Return the [X, Y] coordinate for the center point of the cell that contains the specified text.  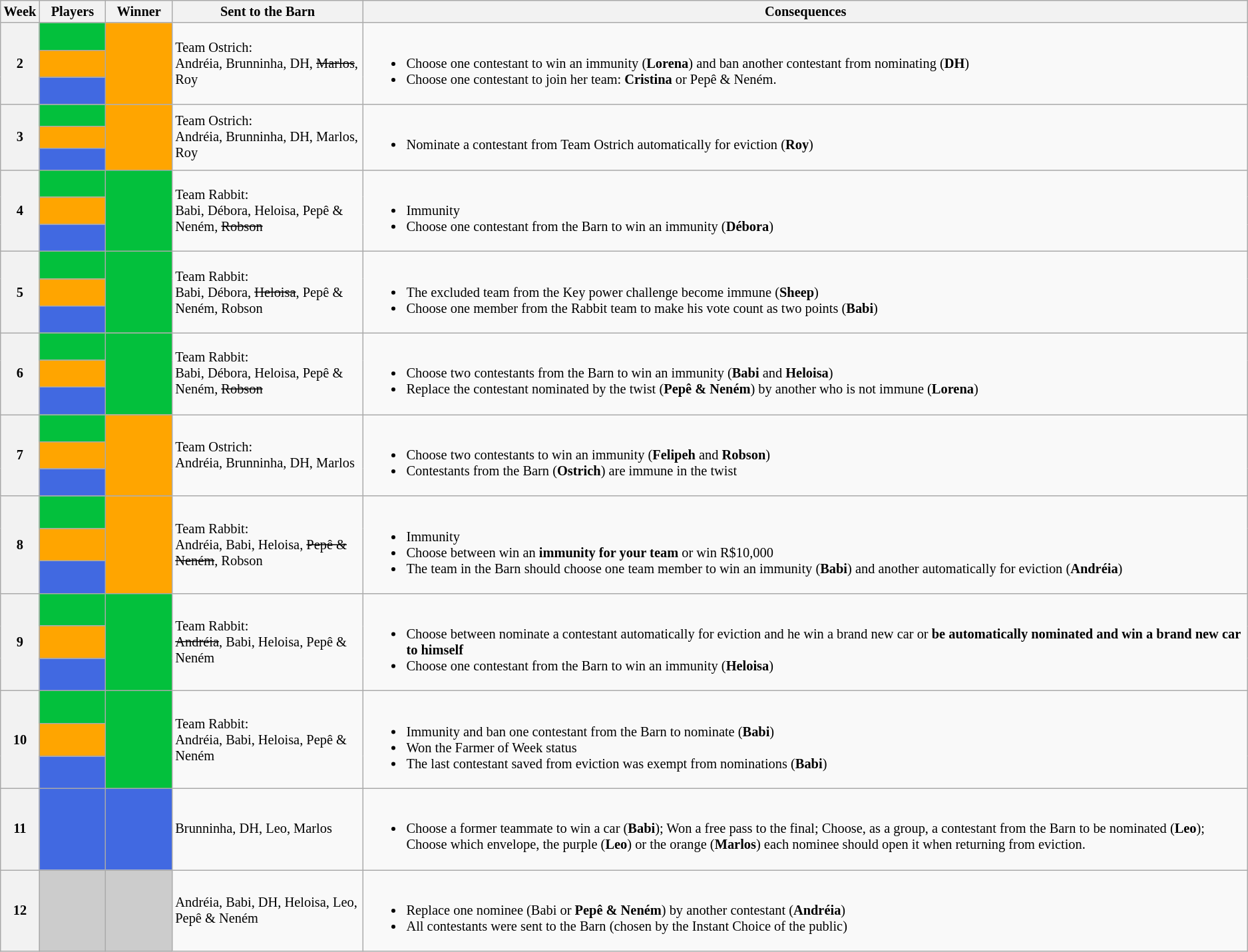
8 [20, 545]
Team Rabbit: Andréia, Babi, Heloisa, Pepê & Neném, Robson [268, 545]
11 [20, 829]
Nominate a contestant from Team Ostrich automatically for eviction (Roy) [805, 136]
Choose two contestants to win an immunity (Felipeh and Robson)Contestants from the Barn (Ostrich) are immune in the twist [805, 455]
Players [73, 11]
Week [20, 11]
Brunninha, DH, Leo, Marlos [268, 829]
4 [20, 210]
3 [20, 136]
12 [20, 910]
Sent to the Barn [268, 11]
7 [20, 455]
Consequences [805, 11]
10 [20, 740]
6 [20, 373]
5 [20, 292]
Team Ostrich: Andréia, Brunninha, DH, Marlos [268, 455]
ImmunityChoose one contestant from the Barn to win an immunity (Débora) [805, 210]
2 [20, 63]
9 [20, 642]
Andréia, Babi, DH, Heloisa, Leo, Pepê & Neném [268, 910]
Winner [139, 11]
